Search for the cell housing the specified text and yield its [X, Y] center coordinate. 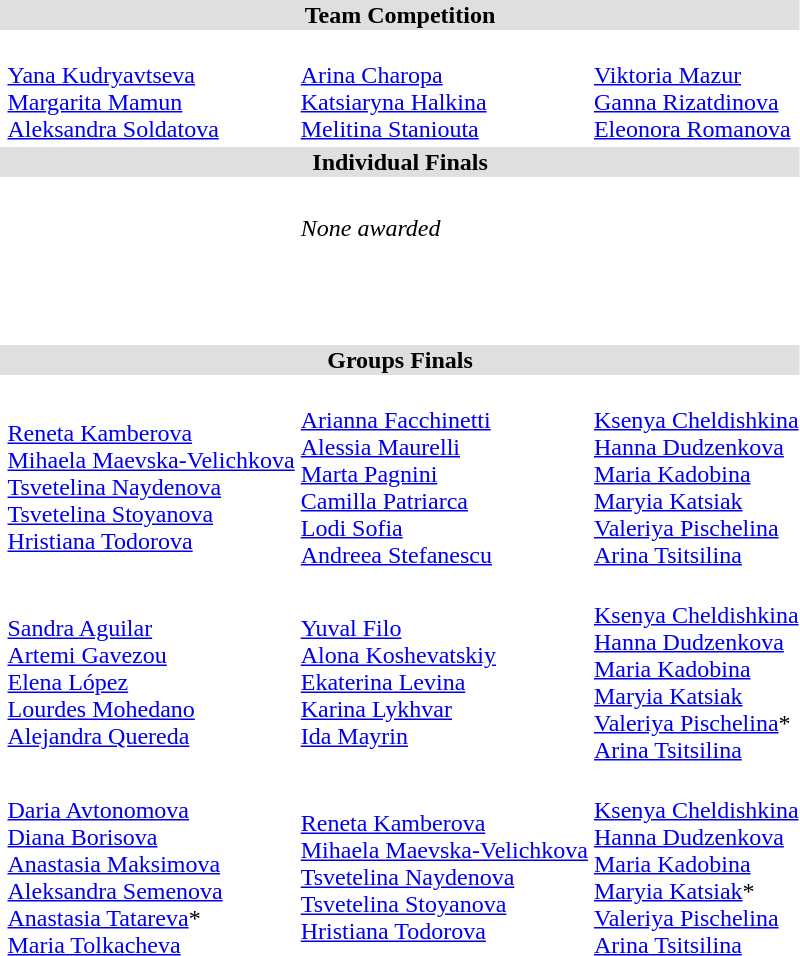
Arianna Facchinetti Alessia Maurelli Marta Pagnini Camilla Patriarca Lodi Sofia Andreea Stefanescu [444, 474]
Viktoria Mazur Ganna Rizatdinova Eleonora Romanova [696, 88]
Arina Charopa Katsiaryna Halkina Melitina Staniouta [444, 88]
Yuval Filo Alona Koshevatskiy Ekaterina Levina Karina Lykhvar Ida Mayrin [444, 669]
Ksenya Cheldishkina Hanna Dudzenkova Maria Kadobina Maryia Katsiak Valeriya Pischelina Arina Tsitsilina [696, 474]
Team Competition [400, 15]
Groups Finals [400, 360]
Yana Kudryavtseva Margarita Mamun Aleksandra Soldatova [151, 88]
Sandra Aguilar Artemi Gavezou Elena López Lourdes Mohedano Alejandra Quereda [151, 669]
Ksenya Cheldishkina Hanna Dudzenkova Maria Kadobina Maryia Katsiak Valeriya Pischelina* Arina Tsitsilina [696, 669]
Reneta Kamberova Mihaela Maevska-Velichkova Tsvetelina Naydenova Tsvetelina Stoyanova Hristiana Todorova [151, 474]
Individual Finals [400, 162]
None awarded [444, 228]
